Locate the cell with the specified text and output its [x, y] center coordinate. 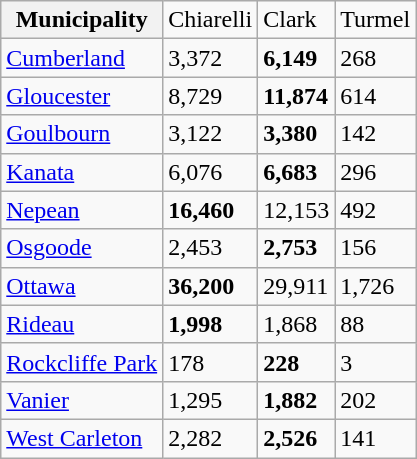
3,122 [210, 134]
156 [376, 248]
Cumberland [82, 58]
88 [376, 324]
Ottawa [82, 286]
6,076 [210, 172]
1,868 [296, 324]
Goulbourn [82, 134]
Gloucester [82, 96]
268 [376, 58]
228 [296, 362]
142 [376, 134]
6,149 [296, 58]
West Carleton [82, 438]
Osgoode [82, 248]
1,295 [210, 400]
3,372 [210, 58]
178 [210, 362]
2,753 [296, 248]
614 [376, 96]
12,153 [296, 210]
Vanier [82, 400]
1,998 [210, 324]
202 [376, 400]
8,729 [210, 96]
Rockcliffe Park [82, 362]
3,380 [296, 134]
Turmel [376, 20]
Chiarelli [210, 20]
36,200 [210, 286]
29,911 [296, 286]
16,460 [210, 210]
11,874 [296, 96]
Clark [296, 20]
6,683 [296, 172]
141 [376, 438]
296 [376, 172]
3 [376, 362]
Rideau [82, 324]
1,726 [376, 286]
492 [376, 210]
Municipality [82, 20]
1,882 [296, 400]
2,282 [210, 438]
2,453 [210, 248]
Nepean [82, 210]
Kanata [82, 172]
2,526 [296, 438]
